From the cell containing the given text, extract its center point as [x, y] coordinate. 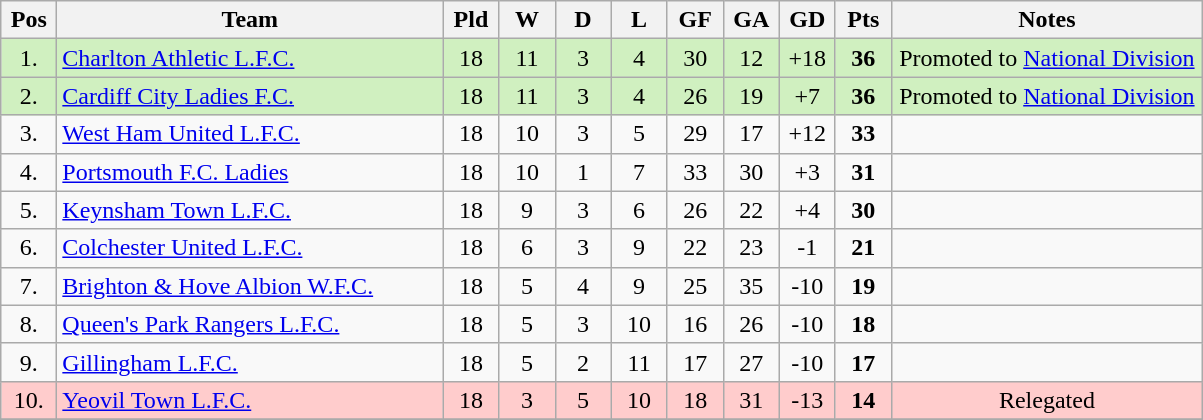
7 [639, 172]
Relegated [1046, 400]
L [639, 20]
-13 [807, 400]
8. [29, 324]
+7 [807, 96]
Queen's Park Rangers L.F.C. [250, 324]
Portsmouth F.C. Ladies [250, 172]
+4 [807, 210]
-1 [807, 248]
16 [695, 324]
6. [29, 248]
3. [29, 134]
Pld [471, 20]
7. [29, 286]
Team [250, 20]
29 [695, 134]
Gillingham L.F.C. [250, 362]
+3 [807, 172]
23 [751, 248]
1 [583, 172]
9. [29, 362]
GA [751, 20]
D [583, 20]
Yeovil Town L.F.C. [250, 400]
5. [29, 210]
West Ham United L.F.C. [250, 134]
14 [863, 400]
Cardiff City Ladies F.C. [250, 96]
2. [29, 96]
GF [695, 20]
+18 [807, 58]
27 [751, 362]
21 [863, 248]
GD [807, 20]
Brighton & Hove Albion W.F.C. [250, 286]
2 [583, 362]
Pos [29, 20]
Notes [1046, 20]
10. [29, 400]
25 [695, 286]
Colchester United L.F.C. [250, 248]
4. [29, 172]
1. [29, 58]
Charlton Athletic L.F.C. [250, 58]
Pts [863, 20]
Keynsham Town L.F.C. [250, 210]
12 [751, 58]
W [527, 20]
35 [751, 286]
+12 [807, 134]
